Identify which cell holds the provided text, then report its (x, y) central coordinate. 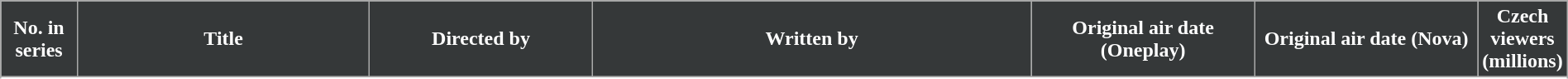
Original air date (Oneplay) (1143, 39)
Written by (812, 39)
Directed by (481, 39)
Original air date (Nova) (1366, 39)
Title (223, 39)
No. inseries (40, 39)
Czech viewers(millions) (1523, 39)
